Pinpoint the cell where the given text exists, returning its (X, Y) midpoint coordinate. 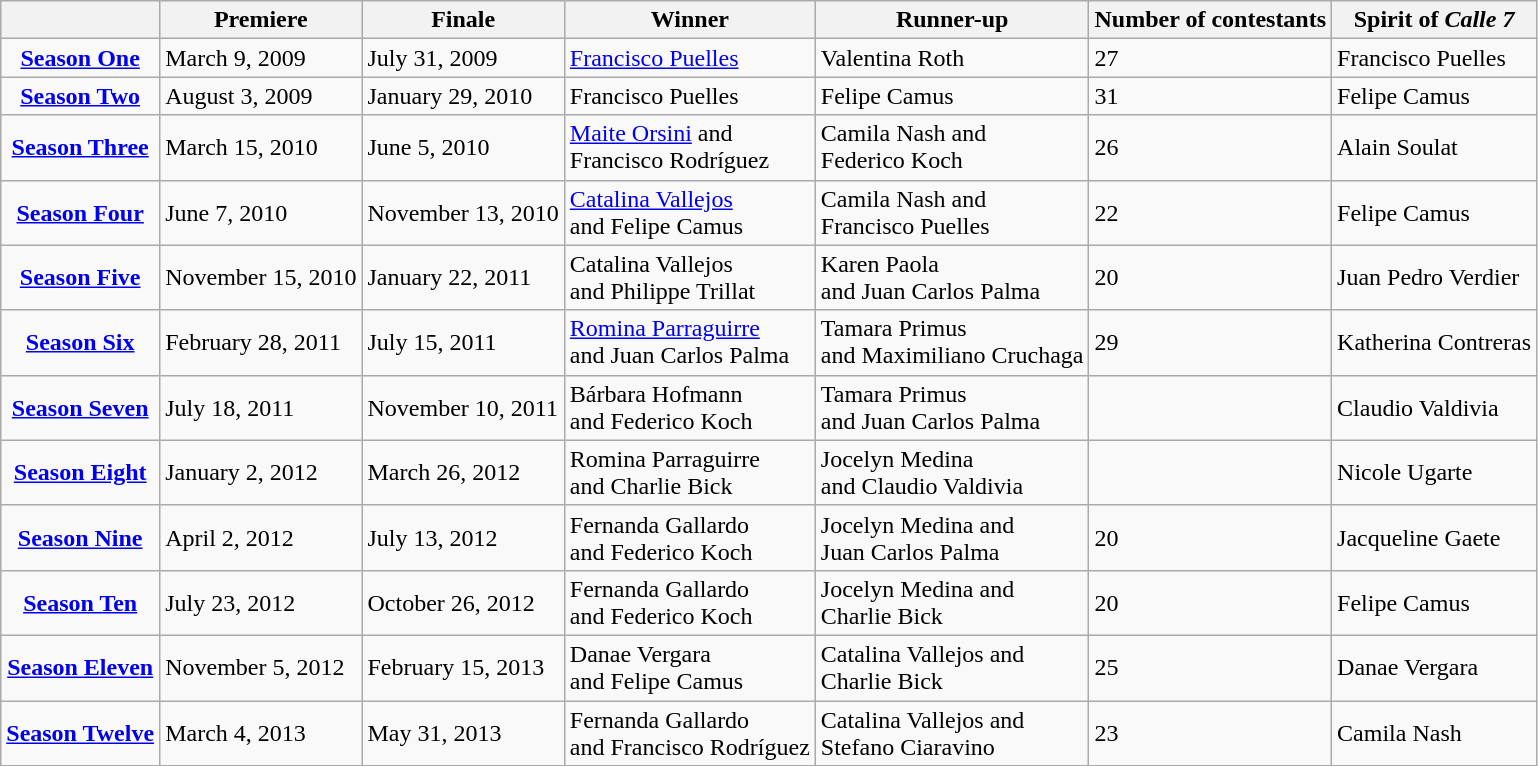
Season Three (80, 148)
Katherina Contreras (1434, 342)
Tamara Primus and Maximiliano Cruchaga (952, 342)
Season Five (80, 278)
April 2, 2012 (261, 538)
Danae Vergara (1434, 668)
Catalina Vallejos and Felipe Camus (690, 212)
Fernanda Gallardo and Francisco Rodríguez (690, 732)
Catalina Vallejos andCharlie Bick (952, 668)
March 9, 2009 (261, 58)
January 22, 2011 (463, 278)
July 15, 2011 (463, 342)
Jacqueline Gaete (1434, 538)
Season Eleven (80, 668)
Number of contestants (1210, 20)
March 15, 2010 (261, 148)
Season Seven (80, 408)
Runner-up (952, 20)
Camila Nash and Federico Koch (952, 148)
Karen Paola and Juan Carlos Palma (952, 278)
Season Eight (80, 472)
29 (1210, 342)
Juan Pedro Verdier (1434, 278)
June 7, 2010 (261, 212)
Camila Nash (1434, 732)
October 26, 2012 (463, 602)
January 2, 2012 (261, 472)
Season Four (80, 212)
26 (1210, 148)
Claudio Valdivia (1434, 408)
Season One (80, 58)
Season Twelve (80, 732)
March 26, 2012 (463, 472)
Maite Orsini and Francisco Rodríguez (690, 148)
June 5, 2010 (463, 148)
Romina Parraguirre and Charlie Bick (690, 472)
Catalina Vallejos andStefano Ciaravino (952, 732)
November 13, 2010 (463, 212)
July 18, 2011 (261, 408)
Premiere (261, 20)
Tamara Primus and Juan Carlos Palma (952, 408)
July 31, 2009 (463, 58)
Finale (463, 20)
Bárbara Hofmann and Federico Koch (690, 408)
25 (1210, 668)
Season Ten (80, 602)
November 15, 2010 (261, 278)
Season Nine (80, 538)
July 23, 2012 (261, 602)
22 (1210, 212)
Valentina Roth (952, 58)
Spirit of Calle 7 (1434, 20)
23 (1210, 732)
August 3, 2009 (261, 96)
Nicole Ugarte (1434, 472)
27 (1210, 58)
November 10, 2011 (463, 408)
November 5, 2012 (261, 668)
March 4, 2013 (261, 732)
31 (1210, 96)
Danae Vergara and Felipe Camus (690, 668)
Jocelyn Medina and Juan Carlos Palma (952, 538)
Season Two (80, 96)
January 29, 2010 (463, 96)
Catalina Vallejos and Philippe Trillat (690, 278)
Alain Soulat (1434, 148)
Season Six (80, 342)
July 13, 2012 (463, 538)
Jocelyn Medina andCharlie Bick (952, 602)
May 31, 2013 (463, 732)
February 28, 2011 (261, 342)
February 15, 2013 (463, 668)
Winner (690, 20)
Romina Parraguirre and Juan Carlos Palma (690, 342)
Camila Nash and Francisco Puelles (952, 212)
Jocelyn Medina and Claudio Valdivia (952, 472)
